Find where the given text appears and provide that cell's center as [x, y] coordinate. 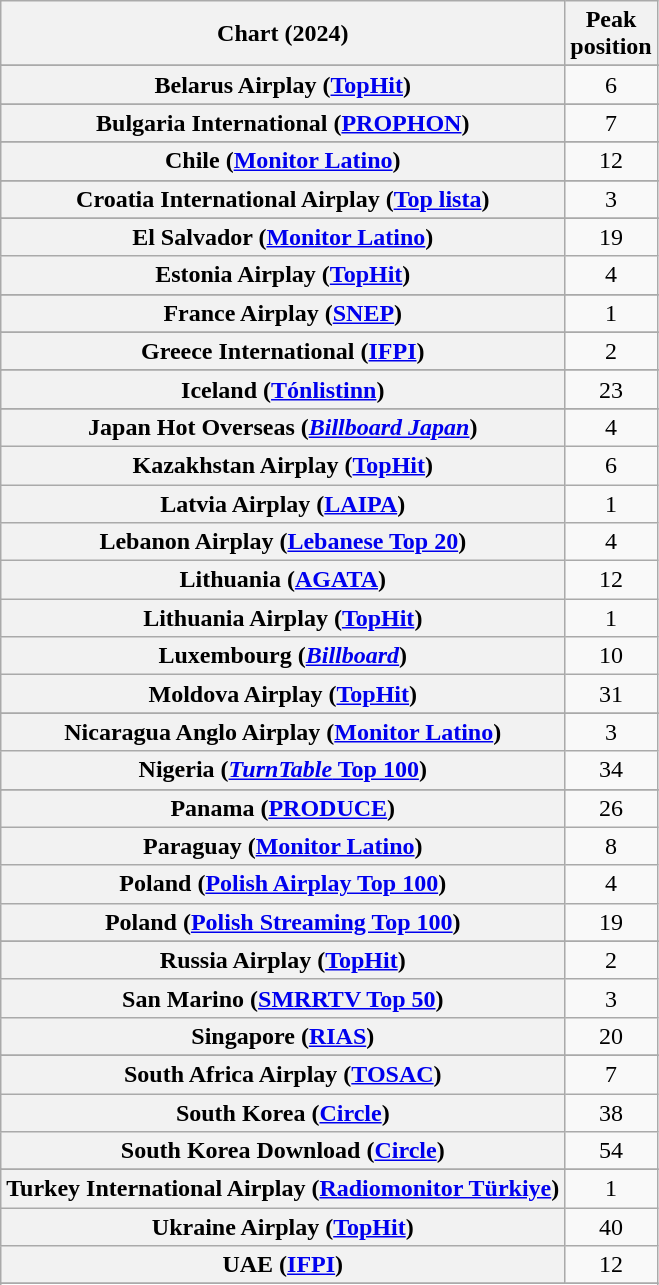
10 [611, 656]
Ukraine Airplay (TopHit) [283, 1227]
Greece International (IFPI) [283, 351]
UAE (IFPI) [283, 1265]
Estonia Airplay (TopHit) [283, 275]
Chart (2024) [283, 34]
Iceland (Tónlistinn) [283, 389]
8 [611, 846]
Poland (Polish Streaming Top 100) [283, 922]
40 [611, 1227]
Bulgaria International (PROPHON) [283, 123]
20 [611, 1036]
54 [611, 1151]
San Marino (SMRRTV Top 50) [283, 998]
26 [611, 808]
Lithuania (AGATA) [283, 580]
Lithuania Airplay (TopHit) [283, 618]
Peakposition [611, 34]
Kazakhstan Airplay (TopHit) [283, 465]
South Korea (Circle) [283, 1113]
38 [611, 1113]
Belarus Airplay (TopHit) [283, 85]
Latvia Airplay (LAIPA) [283, 503]
Poland (Polish Airplay Top 100) [283, 884]
Russia Airplay (TopHit) [283, 960]
Nigeria (TurnTable Top 100) [283, 770]
Croatia International Airplay (Top lista) [283, 199]
Chile (Monitor Latino) [283, 161]
Nicaragua Anglo Airplay (Monitor Latino) [283, 732]
Japan Hot Overseas (Billboard Japan) [283, 427]
Panama (PRODUCE) [283, 808]
Luxembourg (Billboard) [283, 656]
Moldova Airplay (TopHit) [283, 694]
El Salvador (Monitor Latino) [283, 237]
Paraguay (Monitor Latino) [283, 846]
France Airplay (SNEP) [283, 313]
34 [611, 770]
Lebanon Airplay (Lebanese Top 20) [283, 542]
Singapore (RIAS) [283, 1036]
Turkey International Airplay (Radiomonitor Türkiye) [283, 1189]
South Korea Download (Circle) [283, 1151]
South Africa Airplay (TOSAC) [283, 1074]
31 [611, 694]
23 [611, 389]
